Search for the cell housing the specified text and yield its (x, y) center coordinate. 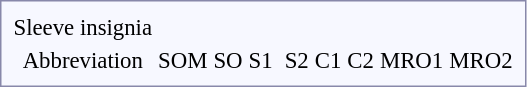
S2 (296, 60)
SOM (183, 60)
SO (228, 60)
MRO1 (411, 60)
Sleeve insignia (83, 27)
C1 (328, 60)
Abbreviation (83, 60)
S1 (260, 60)
C2 (361, 60)
MRO2 (481, 60)
